Determine the [X, Y] coordinate at the center of the cell enclosing the given text.  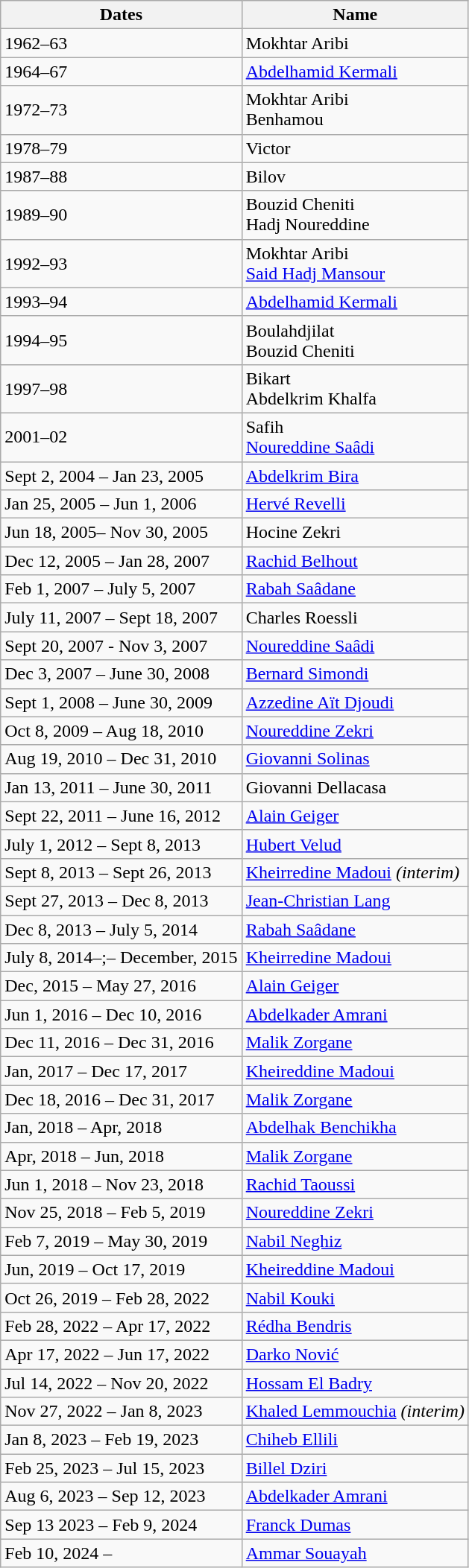
Franck Dumas [355, 1525]
Safih Noureddine Saâdi [355, 437]
Oct 8, 2009 – Aug 18, 2010 [121, 731]
1994–95 [121, 340]
Feb 10, 2024 – [121, 1553]
Abdelhak Benchikha [355, 1128]
Sept 20, 2007 - Nov 3, 2007 [121, 646]
Charles Roessli [355, 618]
Sep 13 2023 – Feb 9, 2024 [121, 1525]
Jan 13, 2011 – June 30, 2011 [121, 787]
1964–67 [121, 72]
Jun 1, 2018 – Nov 23, 2018 [121, 1184]
Aug 19, 2010 – Dec 31, 2010 [121, 759]
Hocine Zekri [355, 533]
Dates [121, 15]
Jan, 2017 – Dec 17, 2017 [121, 1071]
Bernard Simondi [355, 674]
1992–93 [121, 264]
Sept 2, 2004 – Jan 23, 2005 [121, 476]
Apr 17, 2022 – Jun 17, 2022 [121, 1354]
1972–73 [121, 110]
1962–63 [121, 43]
Jan 8, 2023 – Feb 19, 2023 [121, 1440]
Dec 8, 2013 – July 5, 2014 [121, 929]
Hossam El Badry [355, 1383]
Giovanni Dellacasa [355, 787]
Jun, 2019 – Oct 17, 2019 [121, 1269]
July 11, 2007 – Sept 18, 2007 [121, 618]
Dec 12, 2005 – Jan 28, 2007 [121, 561]
2001–02 [121, 437]
Sept 8, 2013 – Sept 26, 2013 [121, 872]
Bilov [355, 177]
Bouzid Cheniti Hadj Noureddine [355, 215]
Feb 25, 2023 – Jul 15, 2023 [121, 1468]
Azzedine Aït Djoudi [355, 702]
1978–79 [121, 148]
Victor [355, 148]
Nabil Kouki [355, 1298]
Chiheb Ellili [355, 1440]
Feb 7, 2019 – May 30, 2019 [121, 1241]
Feb 28, 2022 – Apr 17, 2022 [121, 1326]
Boulahdjilat Bouzid Cheniti [355, 340]
Rédha Bendris [355, 1326]
Noureddine Saâdi [355, 646]
Sept 1, 2008 – June 30, 2009 [121, 702]
Rachid Belhout [355, 561]
Jun 18, 2005– Nov 30, 2005 [121, 533]
Oct 26, 2019 – Feb 28, 2022 [121, 1298]
Khaled Lemmouchia (interim) [355, 1412]
Mokhtar Aribi Benhamou [355, 110]
Darko Nović [355, 1354]
Feb 1, 2007 – July 5, 2007 [121, 589]
Dec 3, 2007 – June 30, 2008 [121, 674]
Jan 25, 2005 – Jun 1, 2006 [121, 504]
1989–90 [121, 215]
Apr, 2018 – Jun, 2018 [121, 1156]
Dec 18, 2016 – Dec 31, 2017 [121, 1099]
Aug 6, 2023 – Sep 12, 2023 [121, 1496]
Dec, 2015 – May 27, 2016 [121, 986]
Hervé Revelli [355, 504]
Giovanni Solinas [355, 759]
Hubert Velud [355, 844]
1993–94 [121, 302]
Mokhtar Aribi [355, 43]
July 1, 2012 – Sept 8, 2013 [121, 844]
Nabil Neghiz [355, 1241]
Abdelkrim Bira [355, 476]
Kheirredine Madoui (interim) [355, 872]
Billel Dziri [355, 1468]
July 8, 2014–;– December, 2015 [121, 958]
Nov 25, 2018 – Feb 5, 2019 [121, 1213]
Kheirredine Madoui [355, 958]
Name [355, 15]
Nov 27, 2022 – Jan 8, 2023 [121, 1412]
1987–88 [121, 177]
Jan, 2018 – Apr, 2018 [121, 1128]
Bikart Abdelkrim Khalfa [355, 389]
Jun 1, 2016 – Dec 10, 2016 [121, 1015]
Ammar Souayah [355, 1553]
Dec 11, 2016 – Dec 31, 2016 [121, 1043]
Mokhtar Aribi Said Hadj Mansour [355, 264]
Sept 22, 2011 – June 16, 2012 [121, 816]
Jean-Christian Lang [355, 901]
1997–98 [121, 389]
Rachid Taoussi [355, 1184]
Jul 14, 2022 – Nov 20, 2022 [121, 1383]
Sept 27, 2013 – Dec 8, 2013 [121, 901]
